Determine the [X, Y] coordinate at the center of the cell enclosing the given text.  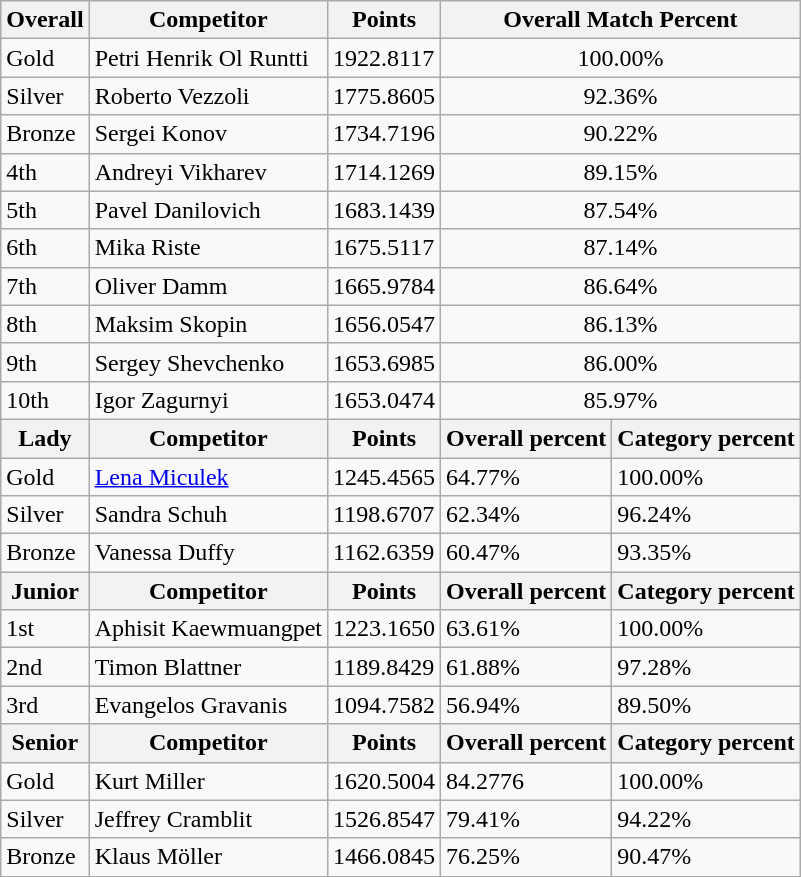
63.61% [526, 629]
1653.0474 [384, 400]
1198.6707 [384, 515]
90.47% [706, 857]
86.00% [621, 362]
Junior [45, 591]
1620.5004 [384, 781]
1683.1439 [384, 210]
5th [45, 210]
64.77% [526, 477]
1665.9784 [384, 286]
1734.7196 [384, 134]
1189.8429 [384, 667]
10th [45, 400]
92.36% [621, 96]
85.97% [621, 400]
1775.8605 [384, 96]
Lady [45, 438]
97.28% [706, 667]
1094.7582 [384, 705]
1656.0547 [384, 324]
Sergei Konov [208, 134]
Igor Zagurnyi [208, 400]
1245.4565 [384, 477]
62.34% [526, 515]
Jeffrey Cramblit [208, 819]
Roberto Vezzoli [208, 96]
6th [45, 248]
Sandra Schuh [208, 515]
Aphisit Kaewmuangpet [208, 629]
Timon Blattner [208, 667]
87.54% [621, 210]
Overall Match Percent [621, 20]
1675.5117 [384, 248]
76.25% [526, 857]
1223.1650 [384, 629]
96.24% [706, 515]
86.13% [621, 324]
79.41% [526, 819]
Pavel Danilovich [208, 210]
1653.6985 [384, 362]
86.64% [621, 286]
Senior [45, 743]
Klaus Möller [208, 857]
1714.1269 [384, 172]
93.35% [706, 553]
Evangelos Gravanis [208, 705]
94.22% [706, 819]
Lena Miculek [208, 477]
Petri Henrik Ol Runtti [208, 58]
8th [45, 324]
Overall [45, 20]
Andreyi Vikharev [208, 172]
Oliver Damm [208, 286]
87.14% [621, 248]
89.50% [706, 705]
2nd [45, 667]
1st [45, 629]
56.94% [526, 705]
Mika Riste [208, 248]
Sergey Shevchenko [208, 362]
90.22% [621, 134]
9th [45, 362]
Maksim Skopin [208, 324]
60.47% [526, 553]
7th [45, 286]
1526.8547 [384, 819]
Kurt Miller [208, 781]
1922.8117 [384, 58]
84.2776 [526, 781]
89.15% [621, 172]
1466.0845 [384, 857]
3rd [45, 705]
61.88% [526, 667]
1162.6359 [384, 553]
Vanessa Duffy [208, 553]
4th [45, 172]
